Locate the cell with the specified text and output its (X, Y) center coordinate. 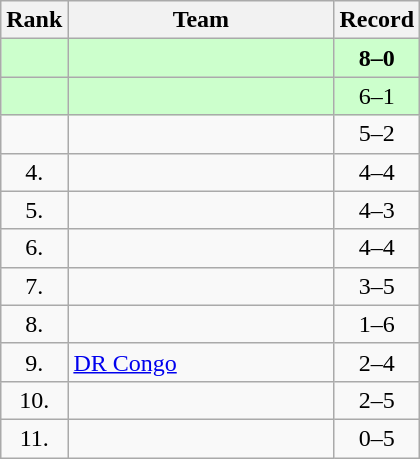
6. (34, 248)
5. (34, 210)
1–6 (377, 324)
11. (34, 438)
10. (34, 400)
0–5 (377, 438)
2–5 (377, 400)
4. (34, 172)
6–1 (377, 96)
4–3 (377, 210)
9. (34, 362)
Rank (34, 20)
3–5 (377, 286)
Team (201, 20)
DR Congo (201, 362)
8. (34, 324)
Record (377, 20)
5–2 (377, 134)
2–4 (377, 362)
8–0 (377, 58)
7. (34, 286)
